Determine the (x, y) coordinate at the center of the cell enclosing the given text.  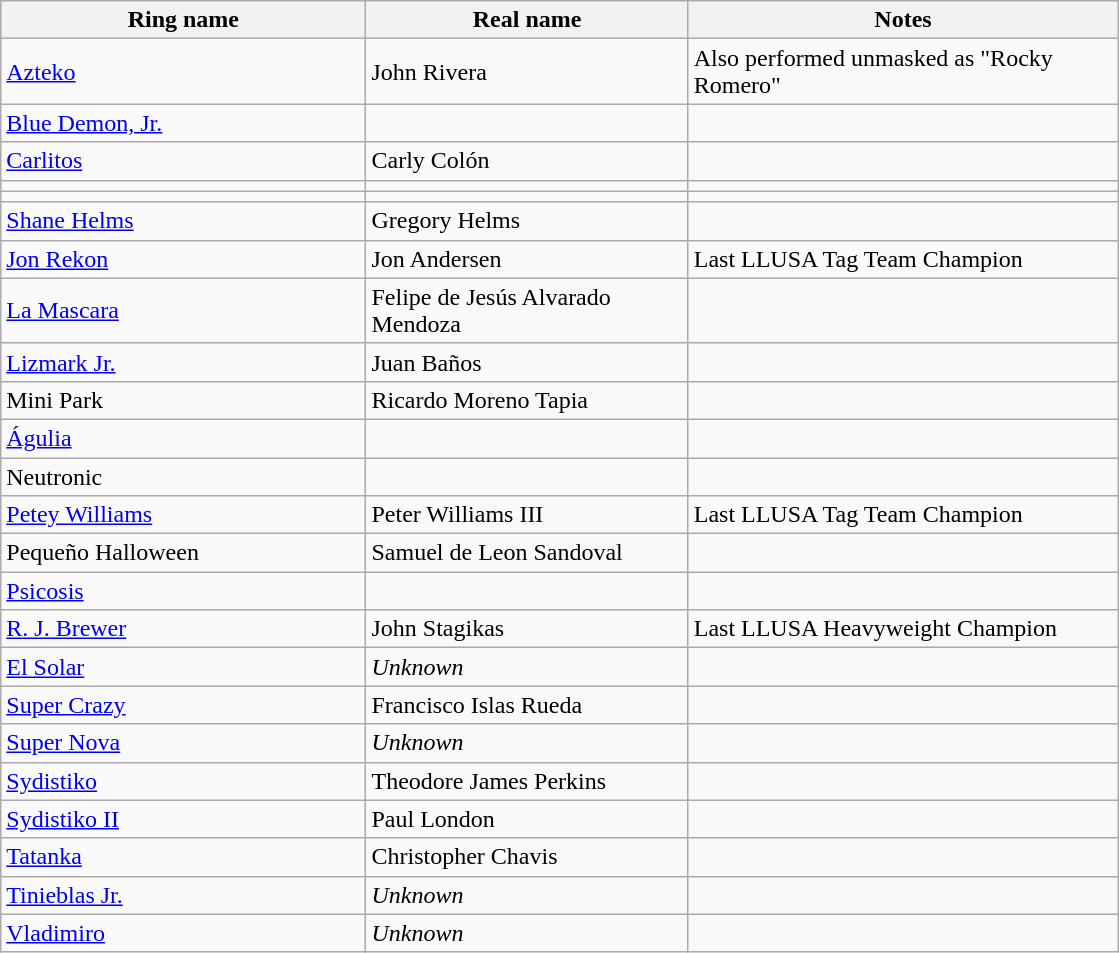
Super Crazy (184, 705)
Psicosis (184, 591)
Tinieblas Jr. (184, 895)
Jon Andersen (527, 259)
Ricardo Moreno Tapia (527, 400)
Blue Demon, Jr. (184, 123)
Tatanka (184, 857)
Francisco Islas Rueda (527, 705)
La Mascara (184, 310)
John Rivera (527, 72)
Shane Helms (184, 221)
R. J. Brewer (184, 629)
El Solar (184, 667)
Vladimiro (184, 933)
Lizmark Jr. (184, 362)
Pequeño Halloween (184, 553)
Super Nova (184, 743)
Felipe de Jesús Alvarado Mendoza (527, 310)
Águlia (184, 438)
Samuel de Leon Sandoval (527, 553)
John Stagikas (527, 629)
Petey Williams (184, 515)
Azteko (184, 72)
Gregory Helms (527, 221)
Juan Baños (527, 362)
Real name (527, 20)
Carlitos (184, 161)
Paul London (527, 819)
Theodore James Perkins (527, 781)
Sydistiko (184, 781)
Ring name (184, 20)
Sydistiko II (184, 819)
Last LLUSA Heavyweight Champion (903, 629)
Christopher Chavis (527, 857)
Also performed unmasked as "Rocky Romero" (903, 72)
Peter Williams III (527, 515)
Notes (903, 20)
Carly Colón (527, 161)
Neutronic (184, 477)
Mini Park (184, 400)
Jon Rekon (184, 259)
